Determine the (X, Y) coordinate at the center of the cell enclosing the given text.  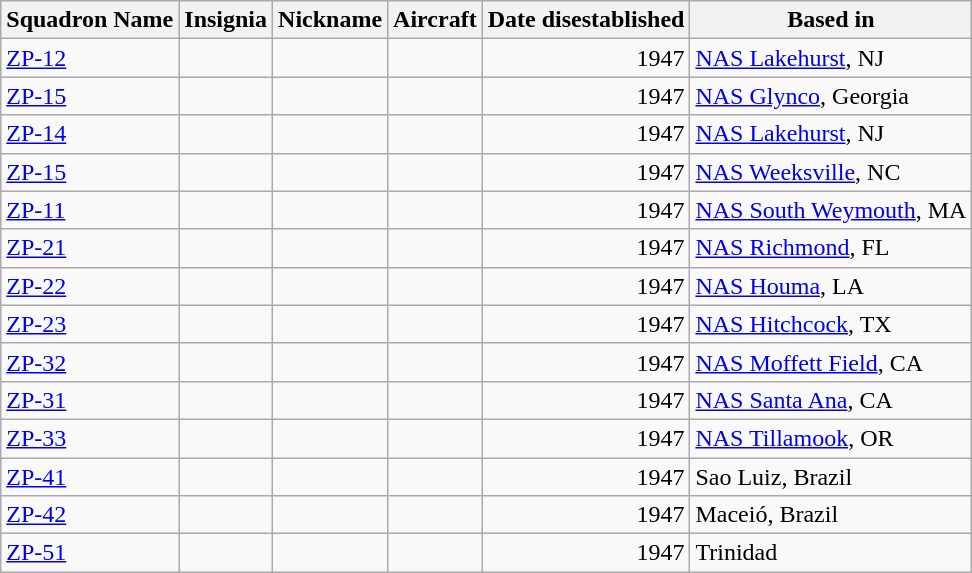
ZP-41 (90, 477)
ZP-22 (90, 286)
NAS Glynco, Georgia (831, 96)
ZP-14 (90, 134)
NAS South Weymouth, MA (831, 210)
ZP-51 (90, 553)
Insignia (226, 20)
NAS Weeksville, NC (831, 172)
NAS Moffett Field, CA (831, 362)
ZP-12 (90, 58)
Maceió, Brazil (831, 515)
ZP-21 (90, 248)
ZP-23 (90, 324)
Sao Luiz, Brazil (831, 477)
Date disestablished (586, 20)
NAS Richmond, FL (831, 248)
NAS Tillamook, OR (831, 438)
Trinidad (831, 553)
NAS Hitchcock, TX (831, 324)
NAS Santa Ana, CA (831, 400)
Nickname (330, 20)
Aircraft (436, 20)
Squadron Name (90, 20)
ZP-33 (90, 438)
ZP-31 (90, 400)
ZP-11 (90, 210)
Based in (831, 20)
ZP-32 (90, 362)
ZP-42 (90, 515)
NAS Houma, LA (831, 286)
